Scan for the cell matching the given text and deliver its (X, Y) coordinate at center. 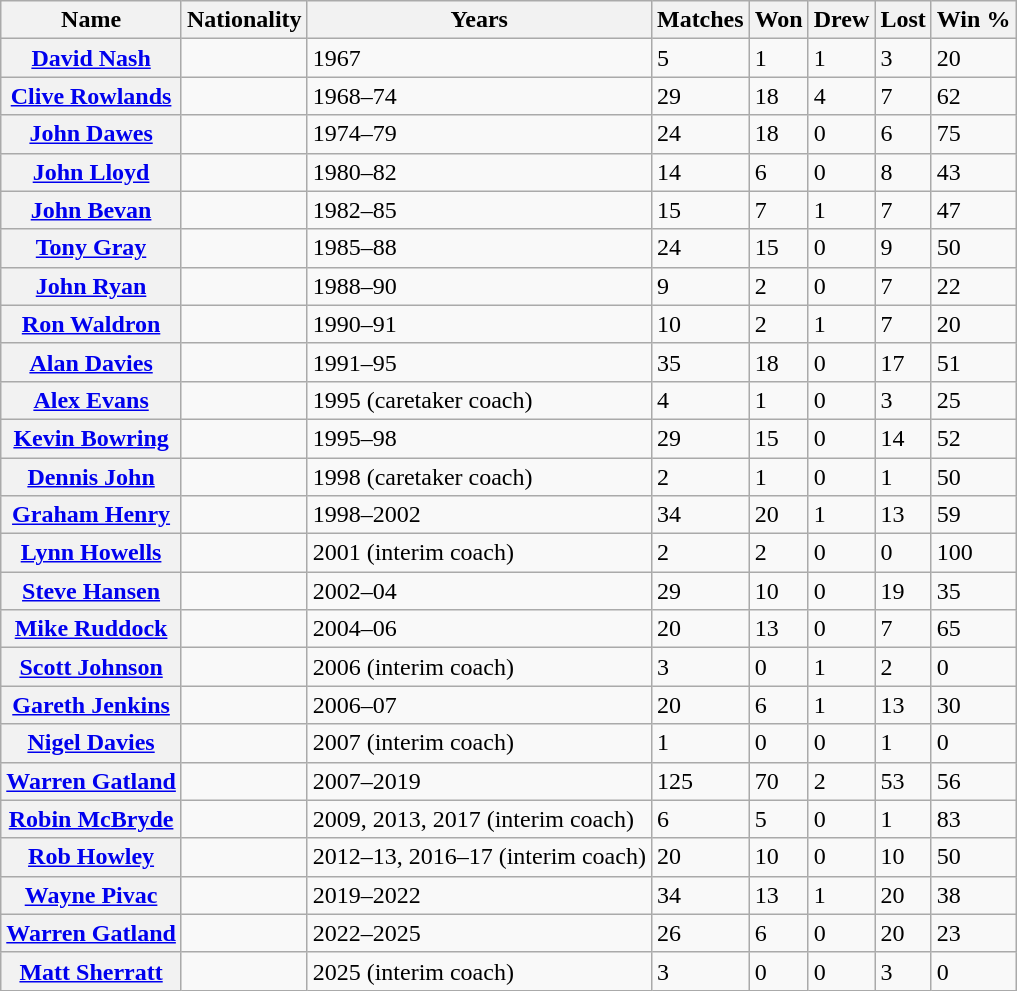
David Nash (92, 58)
8 (903, 172)
2009, 2013, 2017 (interim coach) (479, 819)
1980–82 (479, 172)
2019–2022 (479, 895)
2022–2025 (479, 933)
Ron Waldron (92, 324)
Lost (903, 20)
65 (974, 629)
Matt Sherratt (92, 971)
Rob Howley (92, 857)
53 (903, 781)
22 (974, 286)
Alan Davies (92, 362)
Tony Gray (92, 248)
1995 (caretaker coach) (479, 400)
Gareth Jenkins (92, 705)
Kevin Bowring (92, 438)
Name (92, 20)
John Bevan (92, 210)
Nationality (244, 20)
47 (974, 210)
62 (974, 96)
70 (778, 781)
2025 (interim coach) (479, 971)
Won (778, 20)
30 (974, 705)
2004–06 (479, 629)
Wayne Pivac (92, 895)
1974–79 (479, 134)
Dennis John (92, 477)
19 (903, 591)
John Dawes (92, 134)
2007 (interim coach) (479, 743)
1991–95 (479, 362)
Graham Henry (92, 515)
2007–2019 (479, 781)
2006–07 (479, 705)
John Ryan (92, 286)
75 (974, 134)
51 (974, 362)
Alex Evans (92, 400)
25 (974, 400)
2001 (interim coach) (479, 553)
1967 (479, 58)
1968–74 (479, 96)
52 (974, 438)
17 (903, 362)
125 (700, 781)
23 (974, 933)
Win % (974, 20)
Steve Hansen (92, 591)
1990–91 (479, 324)
56 (974, 781)
Years (479, 20)
59 (974, 515)
Mike Ruddock (92, 629)
John Lloyd (92, 172)
1998–2002 (479, 515)
2012–13, 2016–17 (interim coach) (479, 857)
83 (974, 819)
Robin McBryde (92, 819)
43 (974, 172)
26 (700, 933)
2002–04 (479, 591)
1998 (caretaker coach) (479, 477)
100 (974, 553)
1988–90 (479, 286)
Lynn Howells (92, 553)
38 (974, 895)
Nigel Davies (92, 743)
2006 (interim coach) (479, 667)
1995–98 (479, 438)
Matches (700, 20)
Clive Rowlands (92, 96)
Scott Johnson (92, 667)
1985–88 (479, 248)
1982–85 (479, 210)
Drew (842, 20)
